Capture the cell that displays the provided text and extract its (x, y) central coordinate. 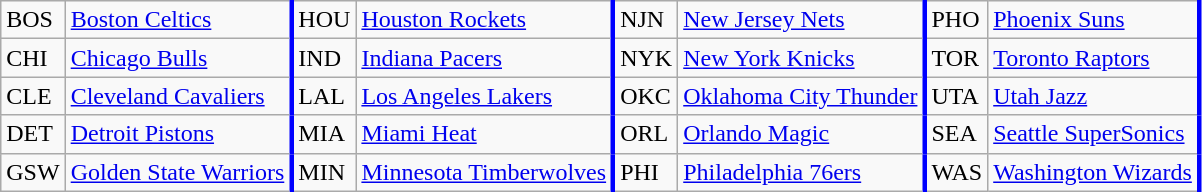
Toronto Raptors (1094, 58)
MIN (324, 172)
Seattle SuperSonics (1094, 134)
Golden State Warriors (178, 172)
ORL (646, 134)
Houston Rockets (484, 20)
Minnesota Timberwolves (484, 172)
IND (324, 58)
Miami Heat (484, 134)
UTA (956, 96)
Boston Celtics (178, 20)
Chicago Bulls (178, 58)
Utah Jazz (1094, 96)
DET (33, 134)
Indiana Pacers (484, 58)
Oklahoma City Thunder (802, 96)
New York Knicks (802, 58)
Washington Wizards (1094, 172)
Cleveland Cavaliers (178, 96)
BOS (33, 20)
GSW (33, 172)
NJN (646, 20)
OKC (646, 96)
CHI (33, 58)
TOR (956, 58)
LAL (324, 96)
Los Angeles Lakers (484, 96)
Orlando Magic (802, 134)
CLE (33, 96)
WAS (956, 172)
PHI (646, 172)
Phoenix Suns (1094, 20)
SEA (956, 134)
HOU (324, 20)
PHO (956, 20)
NYK (646, 58)
New Jersey Nets (802, 20)
Philadelphia 76ers (802, 172)
MIA (324, 134)
Detroit Pistons (178, 134)
